Return the (x, y) coordinate for the center point of the cell that contains the specified text.  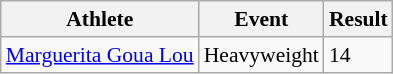
Event (262, 19)
Athlete (100, 19)
Heavyweight (262, 55)
Result (358, 19)
14 (358, 55)
Marguerita Goua Lou (100, 55)
